Scan for the cell matching the given text and deliver its [X, Y] coordinate at center. 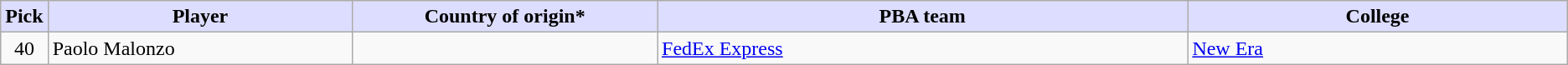
PBA team [921, 17]
FedEx Express [921, 48]
40 [24, 48]
Country of origin* [505, 17]
Paolo Malonzo [200, 48]
College [1377, 17]
New Era [1377, 48]
Player [200, 17]
Pick [24, 17]
